Return the [x, y] coordinate for the center point of the cell that contains the specified text.  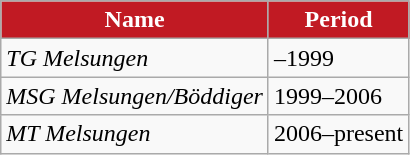
Period [338, 20]
Name [135, 20]
MT Melsungen [135, 134]
TG Melsungen [135, 58]
1999–2006 [338, 96]
MSG Melsungen/Böddiger [135, 96]
–1999 [338, 58]
2006–present [338, 134]
